Provide the (X, Y) coordinate of the cell's center where the given text is located.  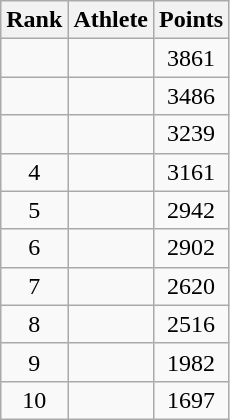
3486 (192, 96)
Athlete (111, 20)
3161 (192, 172)
9 (34, 362)
7 (34, 286)
1982 (192, 362)
Points (192, 20)
2942 (192, 210)
6 (34, 248)
2902 (192, 248)
3861 (192, 58)
3239 (192, 134)
4 (34, 172)
Rank (34, 20)
1697 (192, 400)
5 (34, 210)
8 (34, 324)
2620 (192, 286)
2516 (192, 324)
10 (34, 400)
